Scan for the cell matching the given text and deliver its (X, Y) coordinate at center. 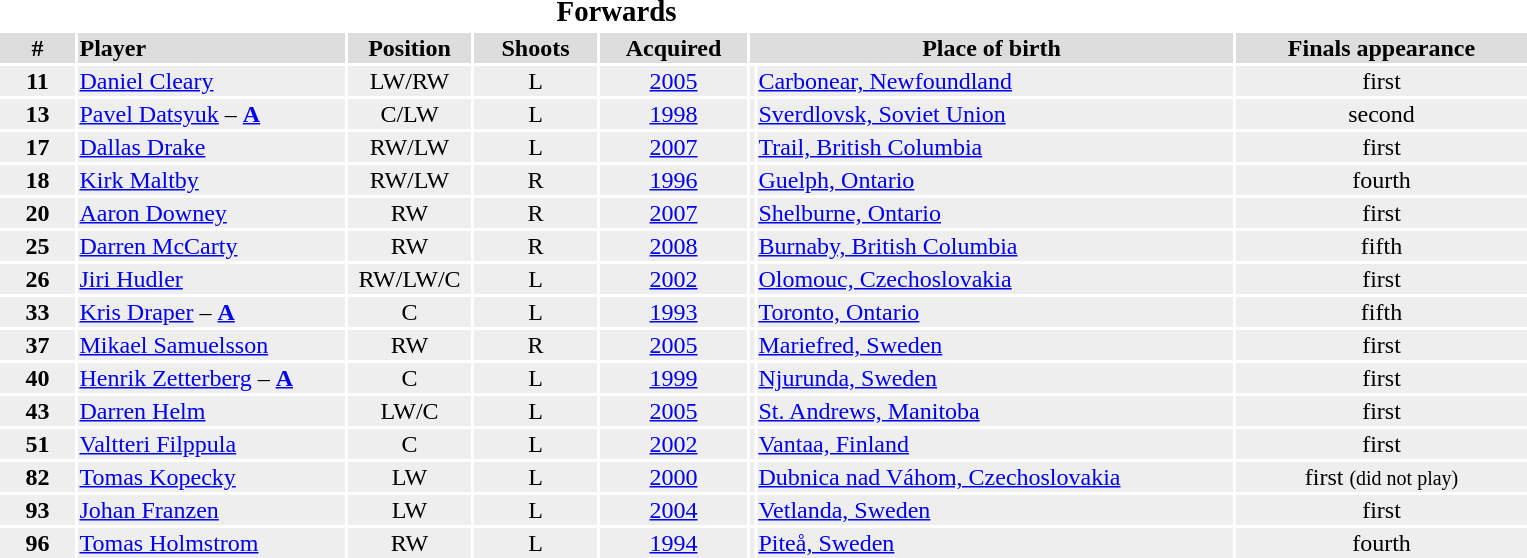
20 (38, 213)
Tomas Kopecky (212, 477)
82 (38, 477)
96 (38, 543)
2000 (674, 477)
# (38, 48)
1994 (674, 543)
Acquired (674, 48)
2008 (674, 246)
Finals appearance (1382, 48)
13 (38, 114)
Mikael Samuelsson (212, 345)
Kirk Maltby (212, 180)
1999 (674, 378)
Vetlanda, Sweden (995, 510)
LW/RW (410, 81)
Henrik Zetterberg – A (212, 378)
Player (212, 48)
93 (38, 510)
Dallas Drake (212, 147)
26 (38, 279)
Mariefred, Sweden (995, 345)
Vantaa, Finland (995, 444)
Sverdlovsk, Soviet Union (995, 114)
Place of birth (992, 48)
Shelburne, Ontario (995, 213)
1996 (674, 180)
51 (38, 444)
St. Andrews, Manitoba (995, 411)
33 (38, 312)
40 (38, 378)
LW/C (410, 411)
Njurunda, Sweden (995, 378)
Olomouc, Czechoslovakia (995, 279)
Trail, British Columbia (995, 147)
C/LW (410, 114)
Position (410, 48)
Tomas Holmstrom (212, 543)
37 (38, 345)
RW/LW/C (410, 279)
25 (38, 246)
Carbonear, Newfoundland (995, 81)
Dubnica nad Váhom, Czechoslovakia (995, 477)
Toronto, Ontario (995, 312)
second (1382, 114)
Aaron Downey (212, 213)
43 (38, 411)
Daniel Cleary (212, 81)
Valtteri Filppula (212, 444)
1998 (674, 114)
18 (38, 180)
Johan Franzen (212, 510)
Darren Helm (212, 411)
Burnaby, British Columbia (995, 246)
Shoots (536, 48)
1993 (674, 312)
Guelph, Ontario (995, 180)
17 (38, 147)
Jiri Hudler (212, 279)
Piteå, Sweden (995, 543)
2004 (674, 510)
11 (38, 81)
Pavel Datsyuk – A (212, 114)
Darren McCarty (212, 246)
first (did not play) (1382, 477)
Kris Draper – A (212, 312)
